Detect which cell encompasses the target text, then output its [X, Y] center coordinate. 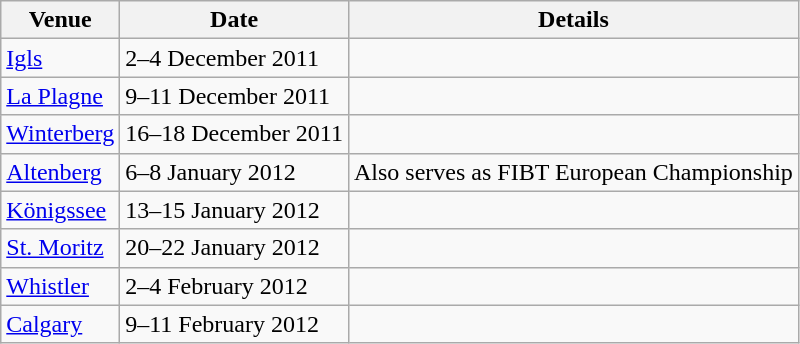
La Plagne [60, 96]
13–15 January 2012 [234, 210]
Details [573, 20]
2–4 February 2012 [234, 286]
St. Moritz [60, 248]
16–18 December 2011 [234, 134]
Date [234, 20]
Igls [60, 58]
Calgary [60, 324]
Altenberg [60, 172]
20–22 January 2012 [234, 248]
9–11 December 2011 [234, 96]
Also serves as FIBT European Championship [573, 172]
2–4 December 2011 [234, 58]
Venue [60, 20]
Whistler [60, 286]
9–11 February 2012 [234, 324]
Winterberg [60, 134]
6–8 January 2012 [234, 172]
Königssee [60, 210]
